Find where the given text appears and provide that cell's center as (X, Y) coordinate. 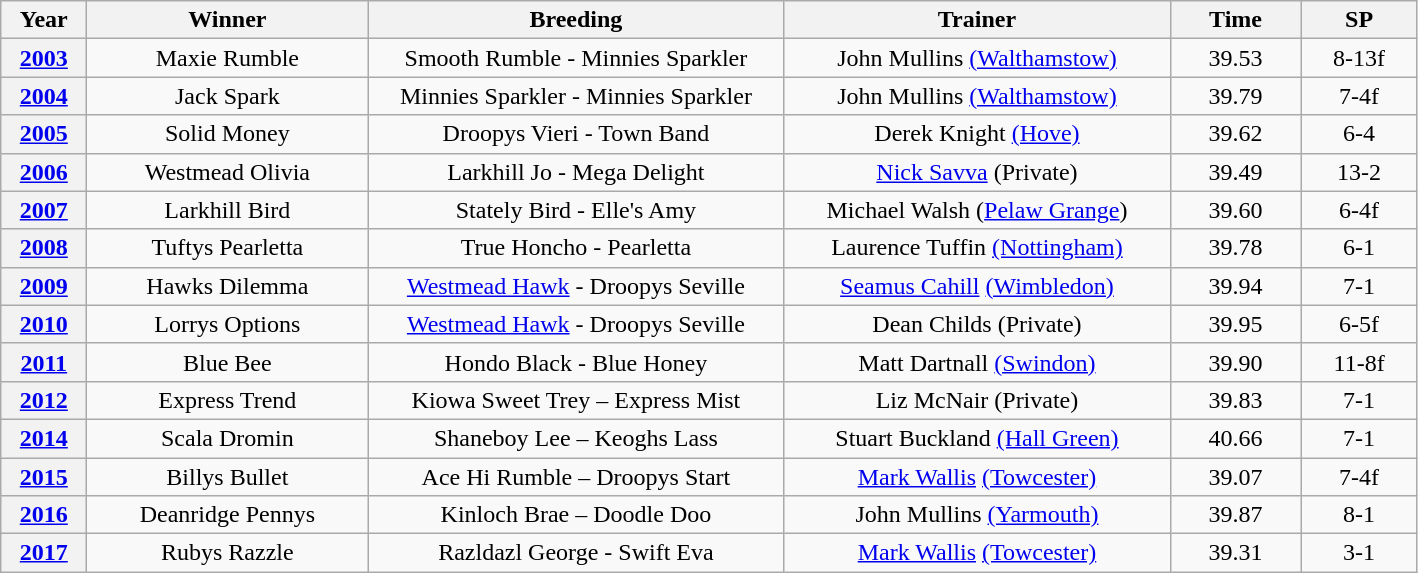
Time (1236, 20)
Larkhill Bird (228, 210)
Smooth Rumble - Minnies Sparkler (576, 58)
Minnies Sparkler - Minnies Sparkler (576, 96)
3-1 (1359, 553)
6-4f (1359, 210)
39.53 (1236, 58)
39.49 (1236, 172)
2008 (44, 248)
SP (1359, 20)
Breeding (576, 20)
Matt Dartnall (Swindon) (977, 362)
39.78 (1236, 248)
2014 (44, 438)
6-5f (1359, 324)
8-1 (1359, 515)
39.62 (1236, 134)
Razldazl George - Swift Eva (576, 553)
39.94 (1236, 286)
40.66 (1236, 438)
Trainer (977, 20)
2007 (44, 210)
Jack Spark (228, 96)
Scala Dromin (228, 438)
6-4 (1359, 134)
Year (44, 20)
39.83 (1236, 400)
39.87 (1236, 515)
Larkhill Jo - Mega Delight (576, 172)
Stately Bird - Elle's Amy (576, 210)
True Honcho - Pearletta (576, 248)
Stuart Buckland (Hall Green) (977, 438)
2016 (44, 515)
39.90 (1236, 362)
11-8f (1359, 362)
2009 (44, 286)
Laurence Tuffin (Nottingham) (977, 248)
2015 (44, 477)
Ace Hi Rumble – Droopys Start (576, 477)
39.31 (1236, 553)
6-1 (1359, 248)
Kiowa Sweet Trey – Express Mist (576, 400)
Nick Savva (Private) (977, 172)
Billys Bullet (228, 477)
Shaneboy Lee – Keoghs Lass (576, 438)
Tuftys Pearletta (228, 248)
2003 (44, 58)
Seamus Cahill (Wimbledon) (977, 286)
39.95 (1236, 324)
Dean Childs (Private) (977, 324)
Rubys Razzle (228, 553)
Westmead Olivia (228, 172)
John Mullins (Yarmouth) (977, 515)
Winner (228, 20)
2005 (44, 134)
39.07 (1236, 477)
Hondo Black - Blue Honey (576, 362)
Kinloch Brae – Doodle Doo (576, 515)
Maxie Rumble (228, 58)
2017 (44, 553)
Liz McNair (Private) (977, 400)
Michael Walsh (Pelaw Grange) (977, 210)
39.79 (1236, 96)
Derek Knight (Hove) (977, 134)
Express Trend (228, 400)
Lorrys Options (228, 324)
2006 (44, 172)
39.60 (1236, 210)
13-2 (1359, 172)
Solid Money (228, 134)
Droopys Vieri - Town Band (576, 134)
Hawks Dilemma (228, 286)
2011 (44, 362)
2010 (44, 324)
Deanridge Pennys (228, 515)
2012 (44, 400)
8-13f (1359, 58)
Blue Bee (228, 362)
2004 (44, 96)
